Output the [X, Y] coordinate of the center of the cell containing the given text.  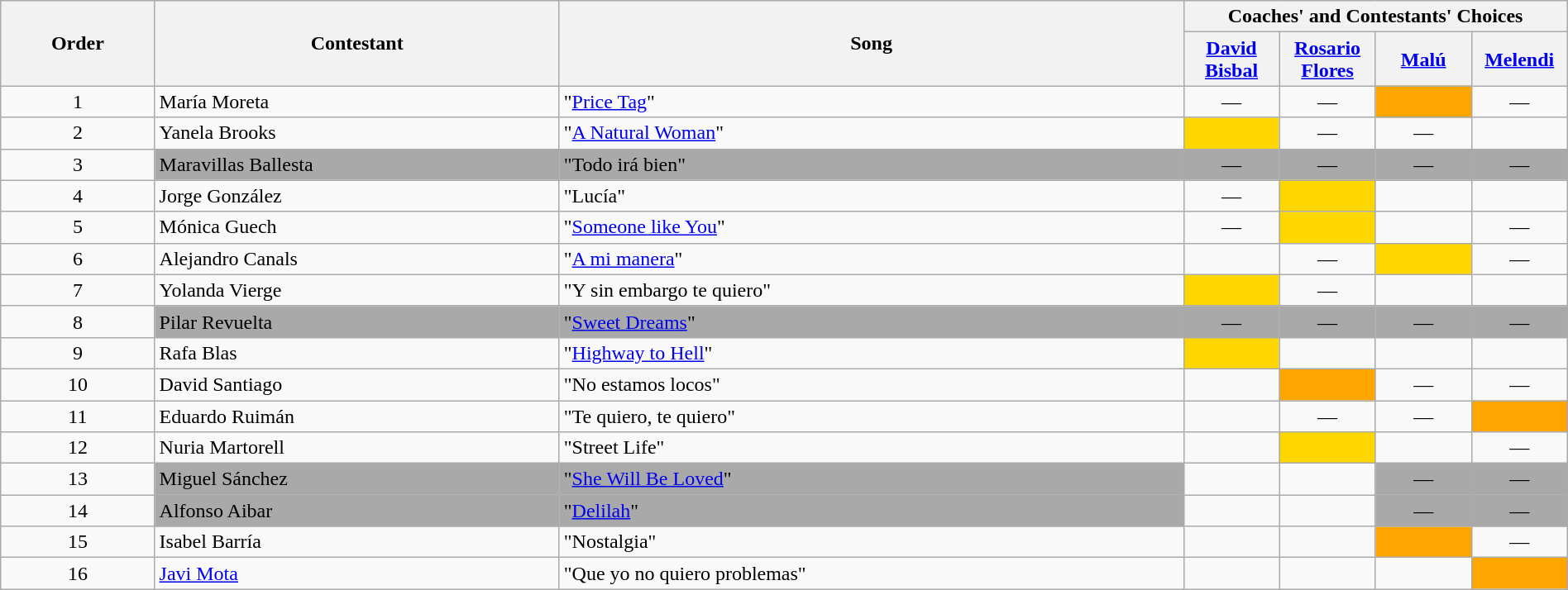
Coaches' and Contestants' Choices [1375, 17]
Mónica Guech [357, 227]
15 [78, 542]
María Moreta [357, 102]
Isabel Barría [357, 542]
"Lucía" [872, 196]
6 [78, 259]
"Y sin embargo te quiero" [872, 290]
13 [78, 479]
Eduardo Ruimán [357, 416]
14 [78, 511]
5 [78, 227]
7 [78, 290]
"Someone like You" [872, 227]
Malú [1423, 59]
Javi Mota [357, 573]
Pilar Revuelta [357, 321]
Alfonso Aibar [357, 511]
4 [78, 196]
"She Will Be Loved" [872, 479]
"Te quiero, te quiero" [872, 416]
David Santiago [357, 384]
9 [78, 353]
2 [78, 133]
16 [78, 573]
12 [78, 448]
"Street Life" [872, 448]
10 [78, 384]
Rosario Flores [1327, 59]
David Bisbal [1231, 59]
Jorge González [357, 196]
"Sweet Dreams" [872, 321]
Alejandro Canals [357, 259]
"Highway to Hell" [872, 353]
11 [78, 416]
Melendi [1519, 59]
Nuria Martorell [357, 448]
Rafa Blas [357, 353]
"No estamos locos" [872, 384]
"A mi manera" [872, 259]
Miguel Sánchez [357, 479]
3 [78, 164]
"Price Tag" [872, 102]
Maravillas Ballesta [357, 164]
8 [78, 321]
"Delilah" [872, 511]
Song [872, 43]
"Nostalgia" [872, 542]
Order [78, 43]
"Todo irá bien" [872, 164]
Yanela Brooks [357, 133]
"A Natural Woman" [872, 133]
"Que yo no quiero problemas" [872, 573]
1 [78, 102]
Contestant [357, 43]
Yolanda Vierge [357, 290]
